Capture the cell that displays the provided text and extract its (x, y) central coordinate. 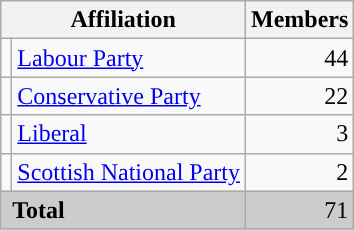
22 (300, 96)
44 (300, 58)
Conservative Party (129, 96)
3 (300, 134)
2 (300, 172)
Liberal (129, 134)
Scottish National Party (129, 172)
Total (124, 210)
71 (300, 210)
Members (300, 20)
Labour Party (129, 58)
Affiliation (124, 20)
